Search for the cell housing the specified text and yield its (x, y) center coordinate. 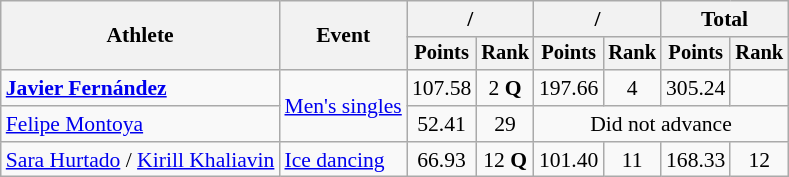
Did not advance (661, 124)
107.58 (442, 88)
Athlete (140, 36)
4 (632, 88)
29 (505, 124)
Men's singles (342, 106)
Javier Fernández (140, 88)
Event (342, 36)
305.24 (696, 88)
Felipe Montoya (140, 124)
Total (724, 19)
197.66 (568, 88)
52.41 (442, 124)
2 Q (505, 88)
